Capture the cell that displays the provided text and extract its (X, Y) central coordinate. 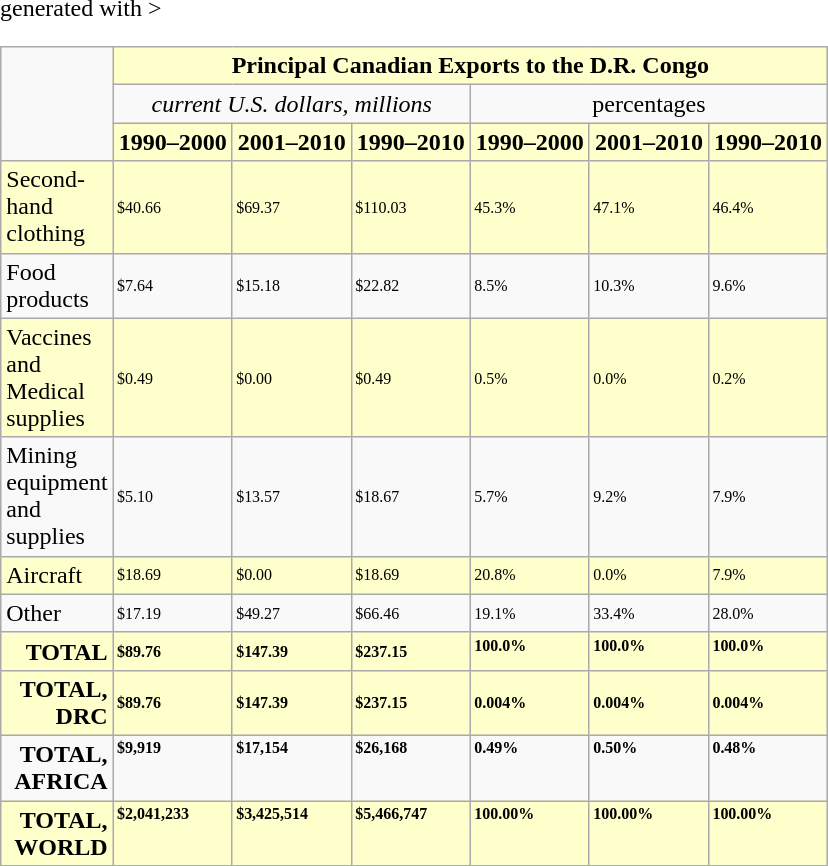
TOTAL, WORLD (57, 832)
$110.03 (410, 207)
$49.27 (292, 613)
0.49% (530, 768)
$2,041,233 (172, 832)
Second-hand clothing (57, 207)
19.1% (530, 613)
9.6% (768, 286)
$22.82 (410, 286)
TOTAL, DRC (57, 702)
$26,168 (410, 768)
8.5% (530, 286)
0.5% (530, 378)
$7.64 (172, 286)
TOTAL, AFRICA (57, 768)
TOTAL (57, 651)
$17,154 (292, 768)
Principal Canadian Exports to the D.R. Congo (470, 66)
$9,919 (172, 768)
Mining equipment and supplies (57, 496)
current U.S. dollars, millions (292, 104)
$5,466,747 (410, 832)
Other (57, 613)
10.3% (648, 286)
46.4% (768, 207)
0.2% (768, 378)
$5.10 (172, 496)
Food products (57, 286)
28.0% (768, 613)
33.4% (648, 613)
9.2% (648, 496)
$69.37 (292, 207)
45.3% (530, 207)
5.7% (530, 496)
0.48% (768, 768)
Vaccines and Medical supplies (57, 378)
$15.18 (292, 286)
$66.46 (410, 613)
$13.57 (292, 496)
$3,425,514 (292, 832)
$17.19 (172, 613)
Aircraft (57, 575)
$40.66 (172, 207)
47.1% (648, 207)
$18.67 (410, 496)
20.8% (530, 575)
0.50% (648, 768)
percentages (648, 104)
